Extract the (X, Y) coordinate from the center of the cell holding the provided text.  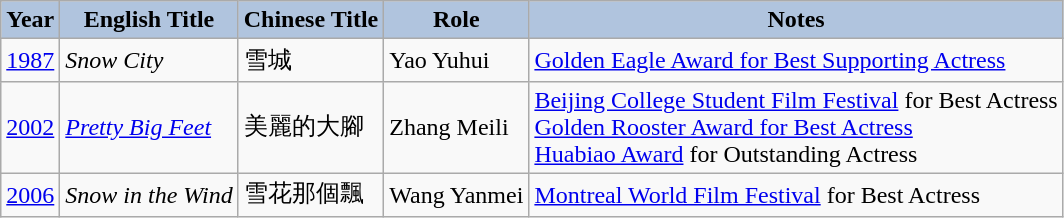
Year (30, 20)
2002 (30, 127)
Beijing College Student Film Festival for Best ActressGolden Rooster Award for Best ActressHuabiao Award for Outstanding Actress (796, 127)
Notes (796, 20)
Montreal World Film Festival for Best Actress (796, 194)
Yao Yuhui (456, 60)
美麗的大腳 (311, 127)
Chinese Title (311, 20)
1987 (30, 60)
Snow City (149, 60)
Role (456, 20)
Pretty Big Feet (149, 127)
Golden Eagle Award for Best Supporting Actress (796, 60)
2006 (30, 194)
English Title (149, 20)
Snow in the Wind (149, 194)
Wang Yanmei (456, 194)
Zhang Meili (456, 127)
雪花那個飄 (311, 194)
雪城 (311, 60)
